Output the [x, y] coordinate of the center of the cell containing the given text.  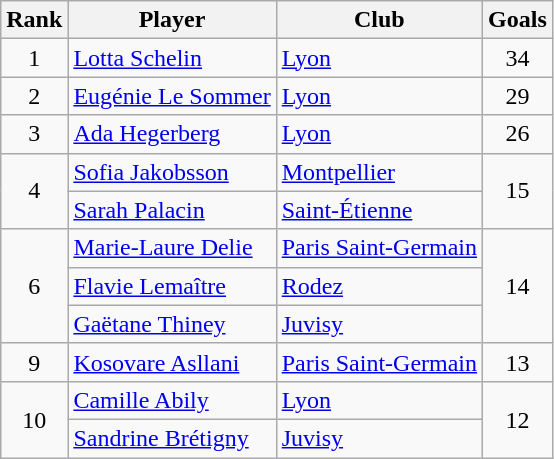
13 [518, 362]
Flavie Lemaître [172, 286]
1 [34, 58]
2 [34, 96]
Rodez [379, 286]
Ada Hegerberg [172, 134]
6 [34, 286]
Gaëtane Thiney [172, 324]
Rank [34, 20]
Lotta Schelin [172, 58]
34 [518, 58]
12 [518, 419]
Saint-Étienne [379, 210]
26 [518, 134]
15 [518, 191]
Montpellier [379, 172]
Marie-Laure Delie [172, 248]
Sandrine Brétigny [172, 438]
Kosovare Asllani [172, 362]
10 [34, 419]
Eugénie Le Sommer [172, 96]
3 [34, 134]
Sofia Jakobsson [172, 172]
Goals [518, 20]
Camille Abily [172, 400]
Player [172, 20]
Sarah Palacin [172, 210]
4 [34, 191]
Club [379, 20]
14 [518, 286]
29 [518, 96]
9 [34, 362]
